Provide the (X, Y) coordinate of the cell's center where the given text is located.  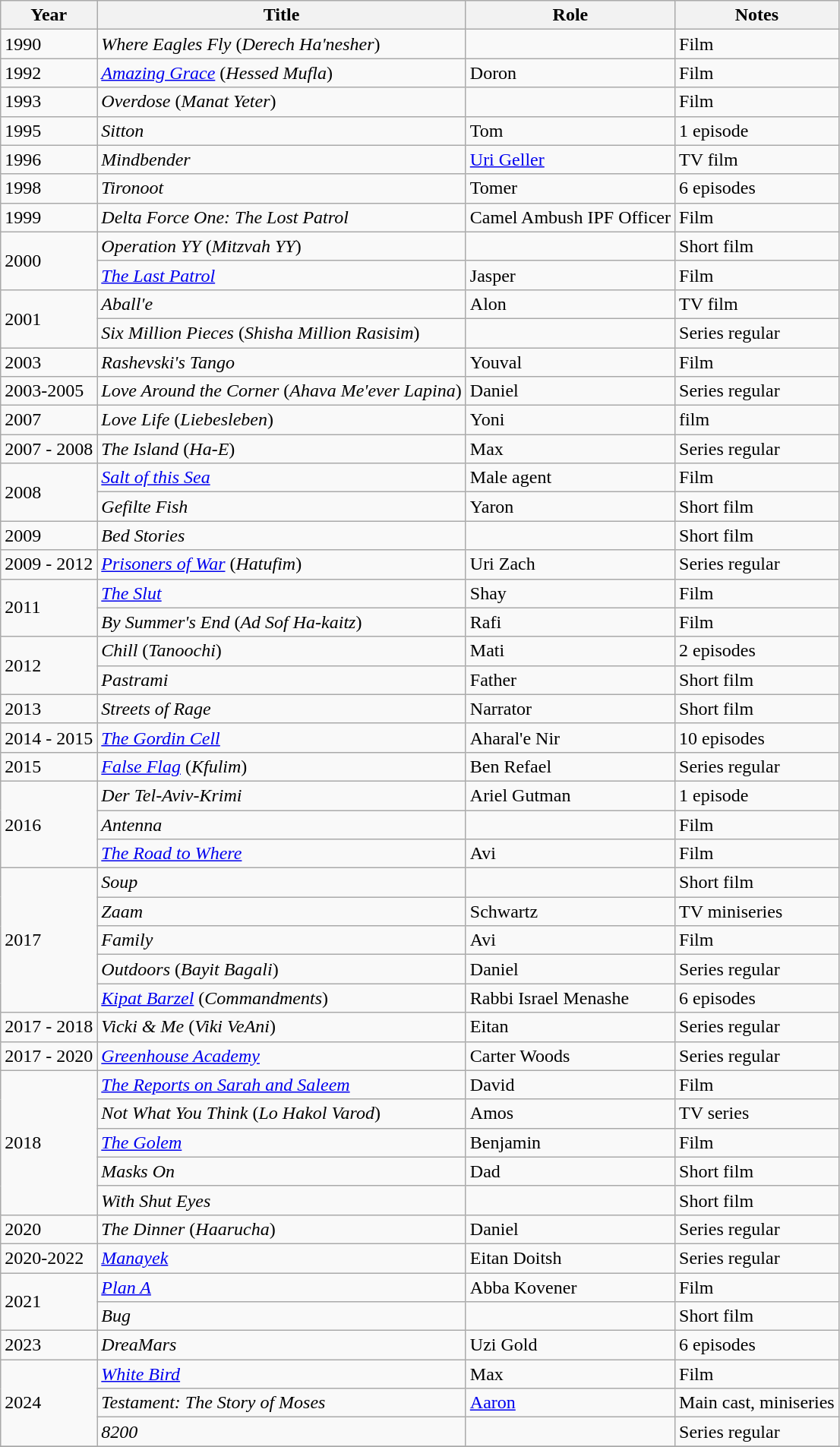
Vicki & Me (Viki VeAni) (281, 1027)
Benjamin (570, 1142)
1999 (49, 217)
Zaam (281, 911)
Male agent (570, 478)
The Slut (281, 593)
2003 (49, 362)
Title (281, 15)
Greenhouse Academy (281, 1056)
2021 (49, 1302)
2016 (49, 824)
The Island (Ha-E) (281, 449)
The Dinner (Haarucha) (281, 1229)
2014 - 2015 (49, 738)
The Last Patrol (281, 275)
Sitton (281, 131)
2007 (49, 420)
Overdose (Manat Yeter) (281, 102)
2000 (49, 261)
2023 (49, 1345)
2009 (49, 536)
David (570, 1085)
Amos (570, 1114)
The Reports on Sarah and Saleem (281, 1085)
2008 (49, 492)
Abba Kovener (570, 1287)
Notes (757, 15)
1995 (49, 131)
Eitan (570, 1027)
Dad (570, 1171)
Eitan Doitsh (570, 1258)
Love Around the Corner (Ahava Me'ever Lapina) (281, 391)
Chill (Tanoochi) (281, 651)
The Gordin Cell (281, 738)
Ariel Gutman (570, 795)
2009 - 2012 (49, 564)
Schwartz (570, 911)
Uri Geller (570, 160)
With Shut Eyes (281, 1200)
Soup (281, 883)
Masks On (281, 1171)
Tomer (570, 188)
Der Tel-Aviv-Krimi (281, 795)
Not What You Think (Lo Hakol Varod) (281, 1114)
2020 (49, 1229)
Bed Stories (281, 536)
Where Eagles Fly (Derech Ha'nesher) (281, 44)
Operation YY (Mitzvah YY) (281, 246)
Aharal'e Nir (570, 738)
Alon (570, 304)
Outdoors (Bayit Bagali) (281, 969)
Antenna (281, 824)
Main cast, miniseries (757, 1403)
2024 (49, 1403)
Ben Refael (570, 766)
White Bird (281, 1374)
Father (570, 680)
2011 (49, 608)
Rafi (570, 622)
Kipat Barzel (Commandments) (281, 998)
TV series (757, 1114)
Rashevski's Tango (281, 362)
Pastrami (281, 680)
Year (49, 15)
Bug (281, 1316)
film (757, 420)
TV miniseries (757, 911)
Shay (570, 593)
Tom (570, 131)
2 episodes (757, 651)
2017 - 2020 (49, 1056)
1992 (49, 73)
2007 - 2008 (49, 449)
The Road to Where (281, 854)
Family (281, 940)
1998 (49, 188)
Yaron (570, 507)
Camel Ambush IPF Officer (570, 217)
1996 (49, 160)
2017 (49, 940)
Manayek (281, 1258)
2018 (49, 1142)
Streets of Rage (281, 709)
Six Million Pieces (Shisha Million Rasisim) (281, 333)
2020-2022 (49, 1258)
Jasper (570, 275)
Uri Zach (570, 564)
Amazing Grace (Hessed Mufla) (281, 73)
2012 (49, 665)
Rabbi Israel Menashe (570, 998)
The Golem (281, 1142)
Prisoners of War (Hatufim) (281, 564)
2017 - 2018 (49, 1027)
Mindbender (281, 160)
Salt of this Sea (281, 478)
Carter Woods (570, 1056)
Yoni (570, 420)
2001 (49, 318)
10 episodes (757, 738)
1993 (49, 102)
Delta Force One: The Lost Patrol (281, 217)
Mati (570, 651)
By Summer's End (Ad Sof Ha-kaitz) (281, 622)
Plan A (281, 1287)
2003-2005 (49, 391)
False Flag (Kfulim) (281, 766)
Gefilte Fish (281, 507)
Testament: The Story of Moses (281, 1403)
Youval (570, 362)
Uzi Gold (570, 1345)
1990 (49, 44)
Role (570, 15)
8200 (281, 1432)
Narrator (570, 709)
2013 (49, 709)
Aball'e (281, 304)
Tironoot (281, 188)
Aaron (570, 1403)
Doron (570, 73)
DreaMars (281, 1345)
Love Life (Liebesleben) (281, 420)
2015 (49, 766)
